Capture the cell that displays the provided text and extract its [X, Y] central coordinate. 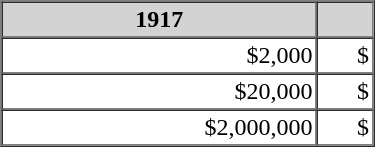
$20,000 [160, 92]
$2,000,000 [160, 128]
$2,000 [160, 56]
1917 [160, 20]
